From the cell containing the given text, extract its center point as (x, y) coordinate. 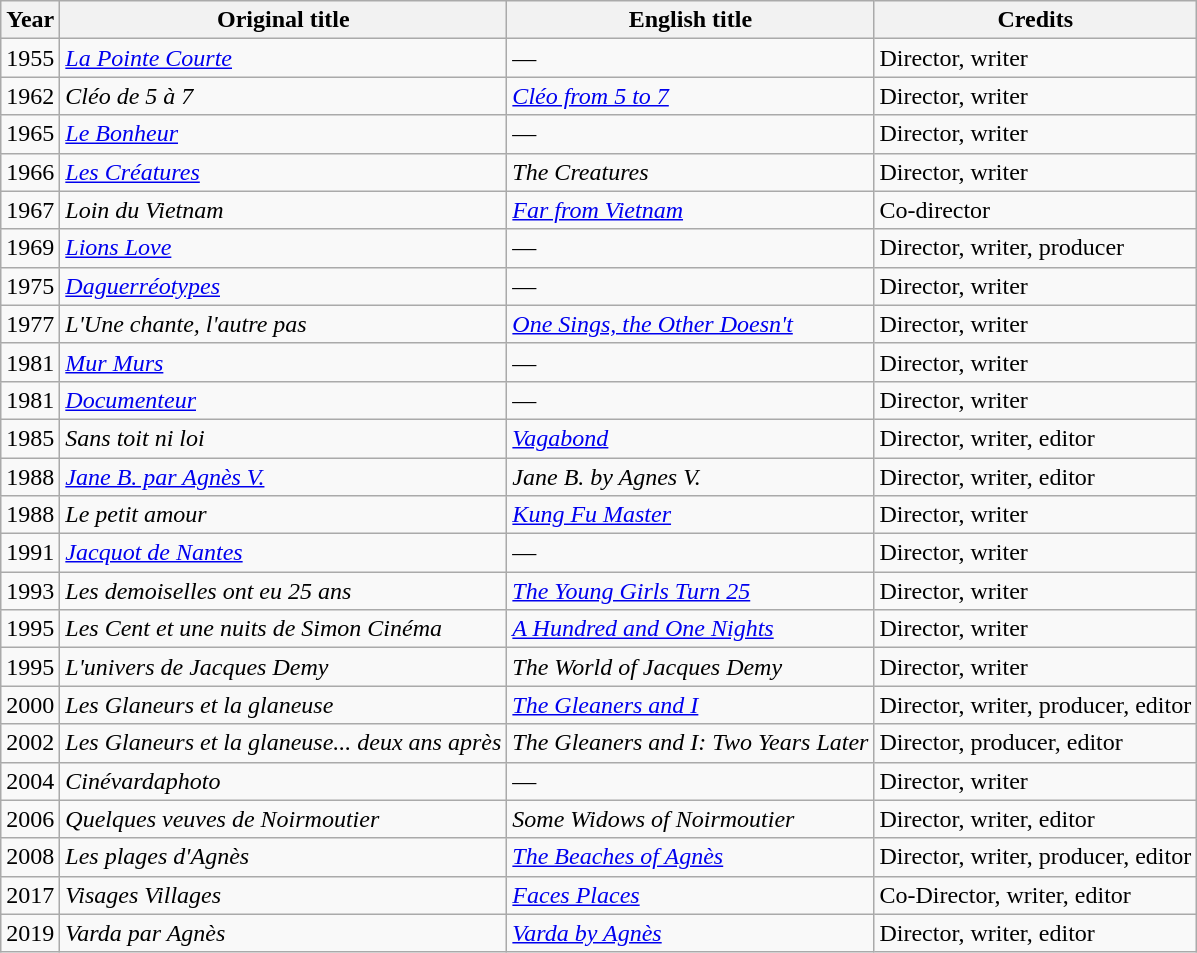
Varda par Agnès (284, 933)
Loin du Vietnam (284, 210)
1985 (30, 438)
2000 (30, 705)
1969 (30, 248)
Les Glaneurs et la glaneuse... deux ans après (284, 743)
Cléo from 5 to 7 (690, 96)
The Gleaners and I (690, 705)
Le Bonheur (284, 134)
1966 (30, 172)
The Gleaners and I: Two Years Later (690, 743)
Daguerréotypes (284, 286)
Jane B. par Agnès V. (284, 477)
Co-director (1036, 210)
Vagabond (690, 438)
Les Créatures (284, 172)
1965 (30, 134)
The Young Girls Turn 25 (690, 591)
1977 (30, 324)
Faces Places (690, 895)
English title (690, 20)
1955 (30, 58)
1967 (30, 210)
Les demoiselles ont eu 25 ans (284, 591)
2019 (30, 933)
Director, producer, editor (1036, 743)
1962 (30, 96)
1993 (30, 591)
One Sings, the Other Doesn't (690, 324)
Some Widows of Noirmoutier (690, 819)
2002 (30, 743)
Visages Villages (284, 895)
Credits (1036, 20)
The Creatures (690, 172)
Sans toit ni loi (284, 438)
Quelques veuves de Noirmoutier (284, 819)
Jane B. by Agnes V. (690, 477)
Director, writer, producer (1036, 248)
Jacquot de Nantes (284, 553)
Les Glaneurs et la glaneuse (284, 705)
Lions Love (284, 248)
Year (30, 20)
The World of Jacques Demy (690, 667)
Les Cent et une nuits de Simon Cinéma (284, 629)
Documenteur (284, 400)
Kung Fu Master (690, 515)
Far from Vietnam (690, 210)
A Hundred and One Nights (690, 629)
1991 (30, 553)
L'Une chante, l'autre pas (284, 324)
Varda by Agnès (690, 933)
L'univers de Jacques Demy (284, 667)
Cinévardaphoto (284, 781)
Les plages d'Agnès (284, 857)
Cléo de 5 à 7 (284, 96)
Le petit amour (284, 515)
2008 (30, 857)
The Beaches of Agnès (690, 857)
2017 (30, 895)
Co-Director, writer, editor (1036, 895)
2006 (30, 819)
Original title (284, 20)
Mur Murs (284, 362)
La Pointe Courte (284, 58)
1975 (30, 286)
2004 (30, 781)
